Scan for the cell matching the given text and deliver its (X, Y) coordinate at center. 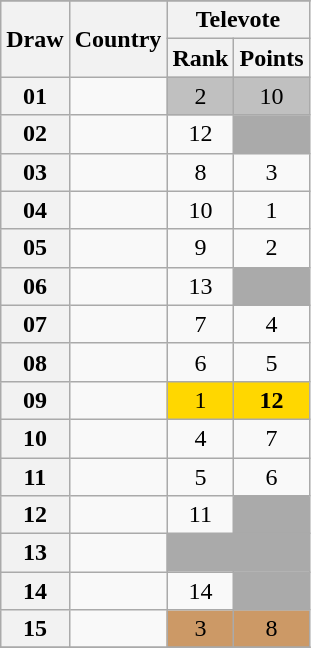
Televote (238, 20)
Country (118, 39)
15 (35, 629)
07 (35, 324)
01 (35, 96)
03 (35, 172)
08 (35, 362)
Points (272, 58)
Rank (200, 58)
06 (35, 286)
05 (35, 248)
04 (35, 210)
09 (35, 400)
9 (200, 248)
Draw (35, 39)
02 (35, 134)
